Search for the cell housing the specified text and yield its (x, y) center coordinate. 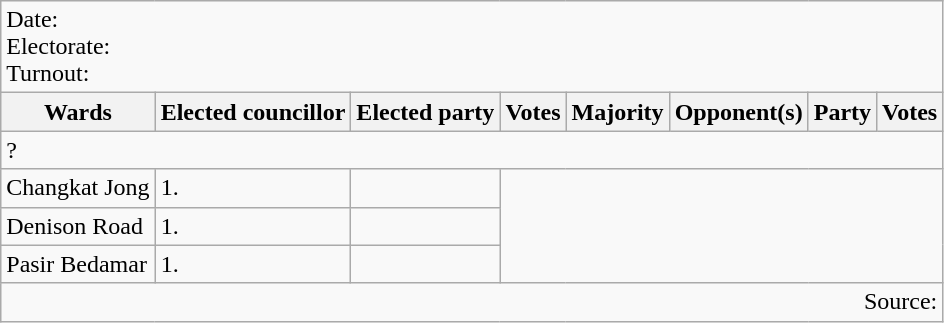
Pasir Bedamar (78, 264)
Party (842, 112)
? (472, 150)
Majority (618, 112)
Opponent(s) (738, 112)
Changkat Jong (78, 188)
Denison Road (78, 226)
Date: Electorate: Turnout: (472, 47)
Source: (472, 302)
Elected councillor (253, 112)
Elected party (426, 112)
Wards (78, 112)
